Capture the cell that displays the provided text and extract its (x, y) central coordinate. 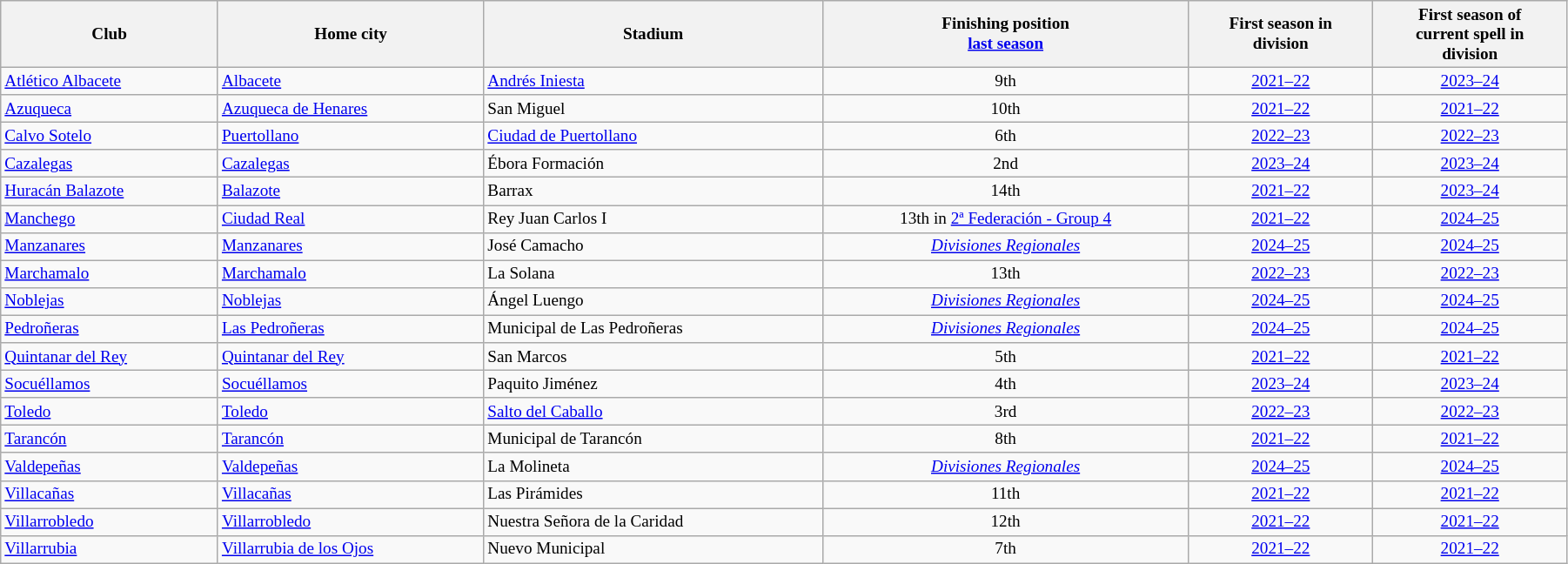
2nd (1006, 164)
Finishing positionlast season (1006, 35)
José Camacho (653, 246)
Azuqueca de Henares (350, 109)
8th (1006, 440)
Villarrubia de los Ojos (350, 549)
3rd (1006, 412)
Ciudad Real (350, 218)
Municipal de Tarancón (653, 440)
Ángel Luengo (653, 301)
La Solana (653, 274)
Barrax (653, 191)
Salto del Caballo (653, 412)
Huracán Balazote (110, 191)
Manchego (110, 218)
Municipal de Las Pedroñeras (653, 329)
Atlético Albacete (110, 81)
Club (110, 35)
Andrés Iniesta (653, 81)
Paquito Jiménez (653, 384)
Ébora Formación (653, 164)
13th (1006, 274)
4th (1006, 384)
Nuevo Municipal (653, 549)
Rey Juan Carlos I (653, 218)
Las Pedroñeras (350, 329)
First season ofcurrent spell in division (1470, 35)
14th (1006, 191)
5th (1006, 357)
12th (1006, 521)
Calvo Sotelo (110, 136)
San Miguel (653, 109)
Villarrubia (110, 549)
Albacete (350, 81)
Azuqueca (110, 109)
10th (1006, 109)
La Molineta (653, 467)
Puertollano (350, 136)
Las Pirámides (653, 494)
Pedroñeras (110, 329)
7th (1006, 549)
Home city (350, 35)
Stadium (653, 35)
6th (1006, 136)
First season indivision (1281, 35)
Nuestra Señora de la Caridad (653, 521)
11th (1006, 494)
San Marcos (653, 357)
9th (1006, 81)
Ciudad de Puertollano (653, 136)
Balazote (350, 191)
13th in 2ª Federación - Group 4 (1006, 218)
